Return (X, Y) of the center of cell containing provided text 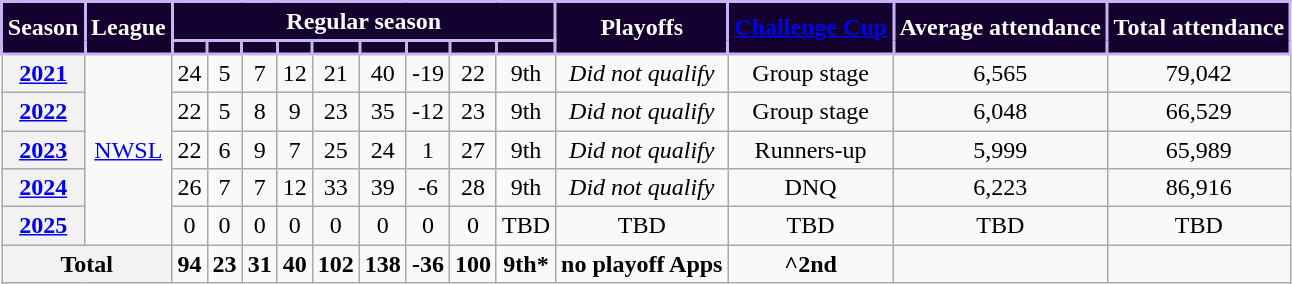
21 (336, 74)
1 (428, 149)
-19 (428, 74)
2022 (44, 111)
2021 (44, 74)
35 (382, 111)
2024 (44, 188)
26 (190, 188)
28 (472, 188)
Runners-up (810, 149)
2025 (44, 226)
Average attendance (1000, 28)
-6 (428, 188)
25 (336, 149)
102 (336, 264)
79,042 (1198, 74)
6,565 (1000, 74)
Season (44, 28)
27 (472, 149)
Regular season (364, 22)
8 (260, 111)
^2nd (810, 264)
65,989 (1198, 149)
2023 (44, 149)
Playoffs (642, 28)
-12 (428, 111)
5,999 (1000, 149)
6,048 (1000, 111)
94 (190, 264)
NWSL (128, 150)
Challenge Cup (810, 28)
Total attendance (1198, 28)
33 (336, 188)
66,529 (1198, 111)
39 (382, 188)
6,223 (1000, 188)
9th* (526, 264)
League (128, 28)
-36 (428, 264)
no playoff Apps (642, 264)
6 (224, 149)
100 (472, 264)
31 (260, 264)
DNQ (810, 188)
138 (382, 264)
86,916 (1198, 188)
Total (87, 264)
